Identify which cell holds the provided text, then report its [x, y] central coordinate. 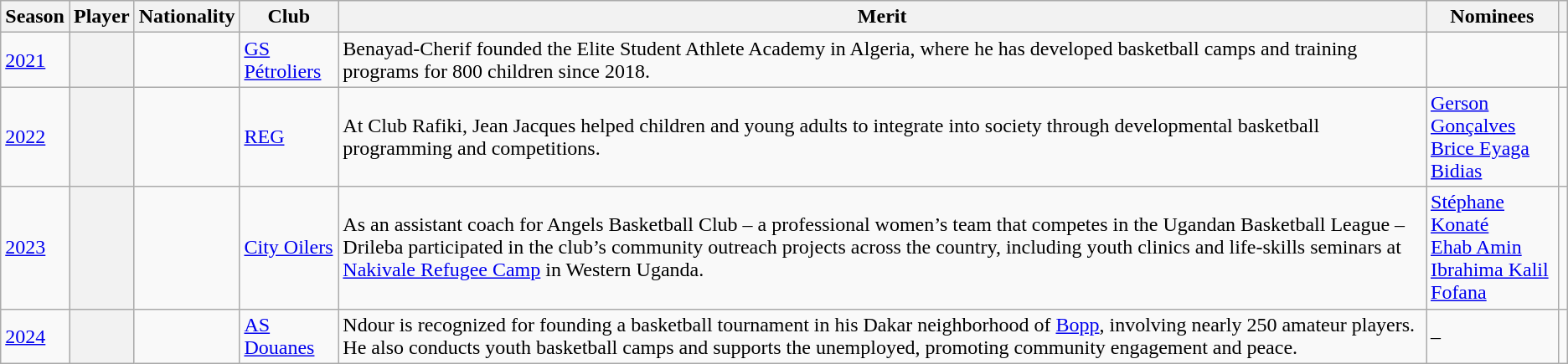
City Oilers [289, 248]
REG [289, 137]
Merit [883, 17]
2022 [35, 137]
Club [289, 17]
GS Pétroliers [289, 60]
Stéphane KonatéEhab AminIbrahima Kalil Fofana [1492, 248]
2021 [35, 60]
Nominees [1492, 17]
Gerson GonçalvesBrice Eyaga Bidias [1492, 137]
– [1492, 336]
AS Douanes [289, 336]
Season [35, 17]
2024 [35, 336]
Nationality [187, 17]
2023 [35, 248]
Player [101, 17]
